Identify which cell holds the provided text, then report its (x, y) central coordinate. 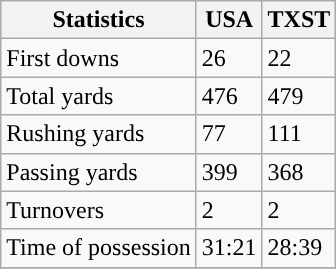
Time of possession (99, 248)
Statistics (99, 20)
368 (299, 172)
28:39 (299, 248)
Rushing yards (99, 134)
77 (229, 134)
476 (229, 96)
399 (229, 172)
Total yards (99, 96)
31:21 (229, 248)
Passing yards (99, 172)
22 (299, 58)
First downs (99, 58)
111 (299, 134)
479 (299, 96)
TXST (299, 20)
USA (229, 20)
26 (229, 58)
Turnovers (99, 210)
